Identify which cell holds the provided text, then report its [X, Y] central coordinate. 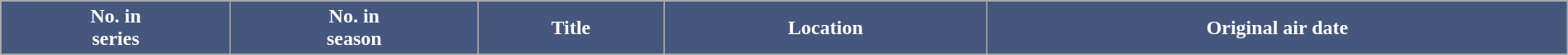
Original air date [1278, 28]
No. inseries [116, 28]
Title [571, 28]
Location [825, 28]
No. inseason [354, 28]
